Identify which cell holds the provided text, then report its (X, Y) central coordinate. 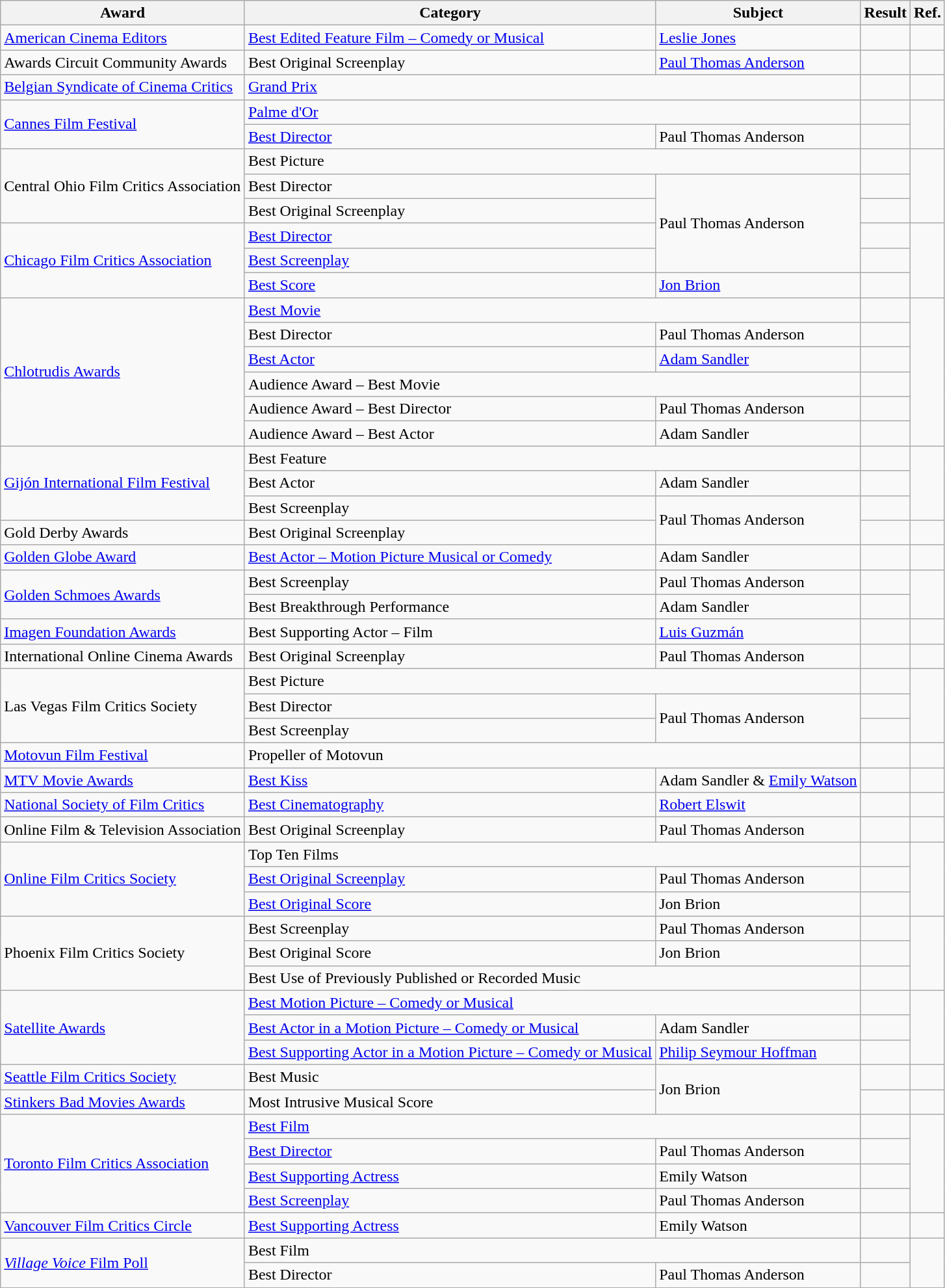
Award (123, 13)
Adam Sandler & Emily Watson (758, 780)
Satellite Awards (123, 1027)
Best Cinematography (450, 805)
Propeller of Motovun (552, 756)
Philip Seymour Hoffman (758, 1052)
Chicago Film Critics Association (123, 260)
Best Edited Feature Film – Comedy or Musical (450, 38)
Robert Elswit (758, 805)
Central Ohio Film Critics Association (123, 186)
Stinkers Bad Movies Awards (123, 1102)
Las Vegas Film Critics Society (123, 705)
Vancouver Film Critics Circle (123, 1226)
Luis Guzmán (758, 631)
National Society of Film Critics (123, 805)
Top Ten Films (552, 854)
Best Actor – Motion Picture Musical or Comedy (450, 557)
Imagen Foundation Awards (123, 631)
Result (885, 13)
Audience Award – Best Actor (450, 434)
Most Intrusive Musical Score (450, 1102)
Awards Circuit Community Awards (123, 62)
Phoenix Film Critics Society (123, 953)
Toronto Film Critics Association (123, 1164)
Chlotrudis Awards (123, 372)
Gold Derby Awards (123, 532)
Belgian Syndicate of Cinema Critics (123, 87)
Ref. (927, 13)
Golden Globe Award (123, 557)
Best Supporting Actor – Film (450, 631)
Best Score (450, 285)
Palme d'Or (552, 112)
International Online Cinema Awards (123, 656)
Village Voice Film Poll (123, 1263)
Best Feature (552, 458)
Golden Schmoes Awards (123, 594)
Best Supporting Actor in a Motion Picture – Comedy or Musical (450, 1052)
Seattle Film Critics Society (123, 1077)
Grand Prix (552, 87)
Online Film & Television Association (123, 830)
MTV Movie Awards (123, 780)
Best Movie (552, 310)
Motovun Film Festival (123, 756)
Subject (758, 13)
Best Kiss (450, 780)
Leslie Jones (758, 38)
Cannes Film Festival (123, 124)
Best Music (450, 1077)
Audience Award – Best Movie (552, 384)
American Cinema Editors (123, 38)
Gijón International Film Festival (123, 483)
Best Breakthrough Performance (450, 607)
Best Use of Previously Published or Recorded Music (552, 978)
Online Film Critics Society (123, 879)
Best Motion Picture – Comedy or Musical (552, 1003)
Best Actor in a Motion Picture – Comedy or Musical (450, 1027)
Category (450, 13)
Audience Award – Best Director (450, 409)
